Search for the cell housing the specified text and yield its [x, y] center coordinate. 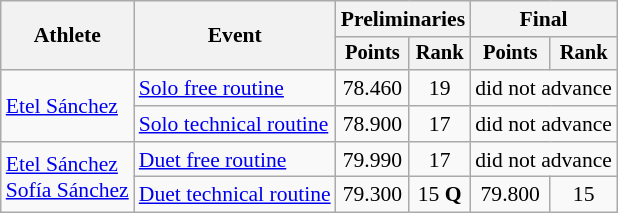
Event [235, 36]
78.460 [373, 88]
Solo technical routine [235, 124]
79.300 [373, 195]
78.900 [373, 124]
79.800 [510, 195]
15 Q [440, 195]
Athlete [68, 36]
Final [544, 19]
Solo free routine [235, 88]
Etel Sánchez [68, 106]
Duet technical routine [235, 195]
15 [584, 195]
Preliminaries [403, 19]
79.990 [373, 160]
Duet free routine [235, 160]
Etel SánchezSofía Sánchez [68, 178]
19 [440, 88]
